Find where the given text appears and provide that cell's center as (x, y) coordinate. 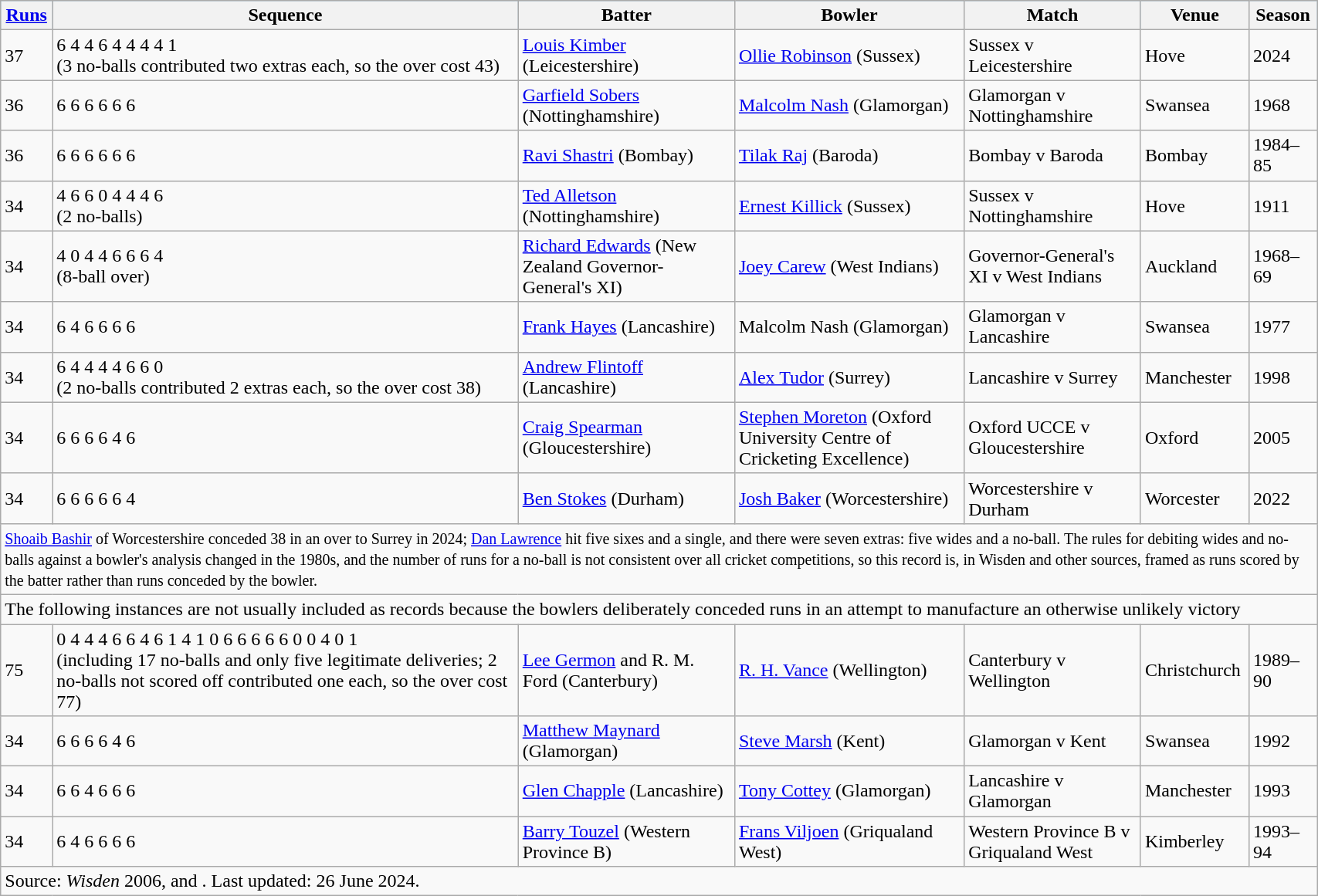
4 6 6 0 4 4 4 6(2 no-balls) (286, 205)
2024 (1283, 56)
Ernest Killick (Sussex) (849, 205)
6 6 4 6 6 6 (286, 792)
75 (26, 670)
1989–90 (1283, 670)
1968 (1283, 105)
R. H. Vance (Wellington) (849, 670)
Tony Cottey (Glamorgan) (849, 792)
Garfield Sobers (Nottinghamshire) (626, 105)
6 4 4 6 4 4 4 4 1(3 no-balls contributed two extras each, so the over cost 43) (286, 56)
Christchurch (1194, 670)
Stephen Moreton (Oxford University Centre of Cricketing Excellence) (849, 438)
Alex Tudor (Surrey) (849, 377)
Worcestershire v Durham (1053, 499)
6 6 6 6 6 4 (286, 499)
Venue (1194, 15)
Ollie Robinson (Sussex) (849, 56)
Lancashire v Surrey (1053, 377)
Western Province B v Griqualand West (1053, 841)
6 4 4 4 4 6 6 0(2 no-balls contributed 2 extras each, so the over cost 38) (286, 377)
4 0 4 4 6 6 6 4 (8-ball over) (286, 266)
Glamorgan v Kent (1053, 741)
Worcester (1194, 499)
Governor-General's XI v West Indians (1053, 266)
Ravi Shastri (Bombay) (626, 156)
Lancashire v Glamorgan (1053, 792)
Sequence (286, 15)
Barry Touzel (Western Province B) (626, 841)
1998 (1283, 377)
Glamorgan v Nottinghamshire (1053, 105)
Sussex v Nottinghamshire (1053, 205)
1977 (1283, 327)
Kimberley (1194, 841)
2005 (1283, 438)
Joey Carew (West Indians) (849, 266)
1984–85 (1283, 156)
Matthew Maynard (Glamorgan) (626, 741)
Richard Edwards (New Zealand Governor-General's XI) (626, 266)
Steve Marsh (Kent) (849, 741)
Batter (626, 15)
Bowler (849, 15)
Source: Wisden 2006, and . Last updated: 26 June 2024. (659, 881)
Craig Spearman (Gloucestershire) (626, 438)
Glen Chapple (Lancashire) (626, 792)
Season (1283, 15)
Andrew Flintoff (Lancashire) (626, 377)
Runs (26, 15)
Match (1053, 15)
Lee Germon and R. M. Ford (Canterbury) (626, 670)
Ben Stokes (Durham) (626, 499)
Frank Hayes (Lancashire) (626, 327)
Oxford UCCE v Gloucestershire (1053, 438)
1968–69 (1283, 266)
Louis Kimber (Leicestershire) (626, 56)
Bombay v Baroda (1053, 156)
Oxford (1194, 438)
1993 (1283, 792)
37 (26, 56)
Bombay (1194, 156)
1992 (1283, 741)
Auckland (1194, 266)
1993–94 (1283, 841)
Sussex v Leicestershire (1053, 56)
1911 (1283, 205)
Glamorgan v Lancashire (1053, 327)
Tilak Raj (Baroda) (849, 156)
Canterbury v Wellington (1053, 670)
Josh Baker (Worcestershire) (849, 499)
2022 (1283, 499)
Ted Alletson (Nottinghamshire) (626, 205)
Frans Viljoen (Griqualand West) (849, 841)
